From the cell containing the given text, extract its center point as (x, y) coordinate. 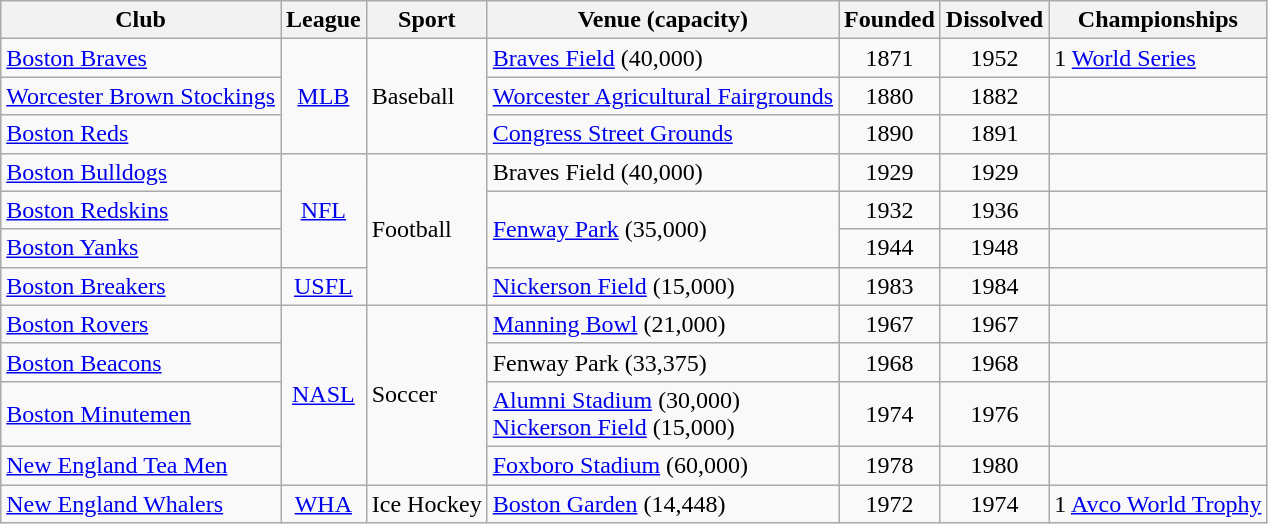
Worcester Brown Stockings (141, 96)
Worcester Agricultural Fairgrounds (662, 96)
MLB (323, 96)
1891 (994, 134)
WHA (323, 503)
Ice Hockey (426, 503)
Nickerson Field (15,000) (662, 286)
1944 (890, 248)
Congress Street Grounds (662, 134)
Boston Beacons (141, 362)
Boston Minutemen (141, 414)
NASL (323, 394)
Boston Reds (141, 134)
NFL (323, 210)
Boston Garden (14,448) (662, 503)
1952 (994, 58)
1 World Series (1158, 58)
1871 (890, 58)
Venue (capacity) (662, 20)
1882 (994, 96)
Dissolved (994, 20)
1972 (890, 503)
Baseball (426, 96)
New England Tea Men (141, 465)
1890 (890, 134)
1936 (994, 210)
1932 (890, 210)
Football (426, 229)
Fenway Park (33,375) (662, 362)
1984 (994, 286)
1976 (994, 414)
1980 (994, 465)
Club (141, 20)
League (323, 20)
Soccer (426, 394)
1880 (890, 96)
Sport (426, 20)
Championships (1158, 20)
Foxboro Stadium (60,000) (662, 465)
Boston Breakers (141, 286)
Alumni Stadium (30,000)Nickerson Field (15,000) (662, 414)
1978 (890, 465)
1948 (994, 248)
USFL (323, 286)
New England Whalers (141, 503)
1983 (890, 286)
Boston Rovers (141, 324)
Boston Yanks (141, 248)
Boston Bulldogs (141, 172)
Boston Braves (141, 58)
Fenway Park (35,000) (662, 229)
Boston Redskins (141, 210)
1 Avco World Trophy (1158, 503)
Manning Bowl (21,000) (662, 324)
Founded (890, 20)
